Provide the (X, Y) coordinate of the cell's center where the given text is located.  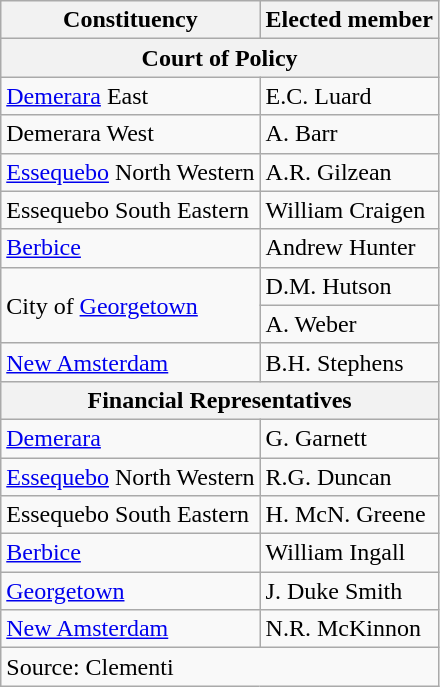
Source: Clementi (220, 667)
D.M. Hutson (349, 286)
H. McN. Greene (349, 515)
Court of Policy (220, 58)
A. Barr (349, 134)
A.R. Gilzean (349, 172)
Georgetown (130, 591)
Constituency (130, 20)
Demerara East (130, 96)
J. Duke Smith (349, 591)
Demerara (130, 438)
William Ingall (349, 553)
City of Georgetown (130, 305)
R.G. Duncan (349, 477)
Financial Representatives (220, 400)
Andrew Hunter (349, 248)
N.R. McKinnon (349, 629)
A. Weber (349, 324)
B.H. Stephens (349, 362)
G. Garnett (349, 438)
E.C. Luard (349, 96)
Elected member (349, 20)
William Craigen (349, 210)
Demerara West (130, 134)
